Pinpoint the cell where the given text exists, returning its [X, Y] midpoint coordinate. 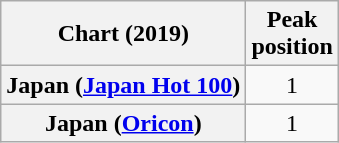
Japan (Japan Hot 100) [124, 85]
Chart (2019) [124, 34]
Japan (Oricon) [124, 123]
Peakposition [292, 34]
